Return (X, Y) of the center of cell containing provided text 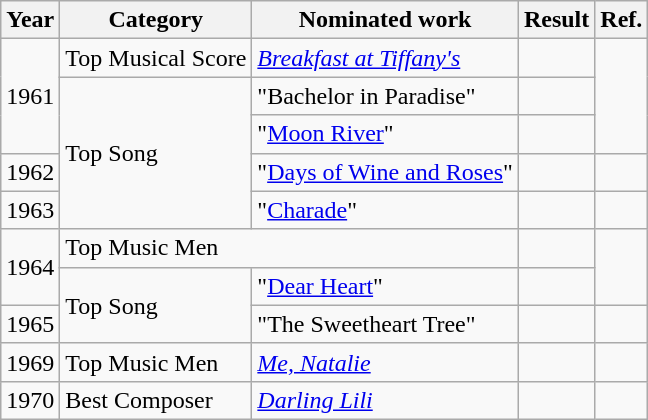
Top Musical Score (156, 58)
"Days of Wine and Roses" (386, 172)
1963 (30, 210)
"Bachelor in Paradise" (386, 96)
Best Composer (156, 400)
Me, Natalie (386, 362)
Result (556, 20)
"Moon River" (386, 134)
"Dear Heart" (386, 286)
"Charade" (386, 210)
1962 (30, 172)
Breakfast at Tiffany's (386, 58)
Category (156, 20)
Darling Lili (386, 400)
Nominated work (386, 20)
Year (30, 20)
1964 (30, 267)
1970 (30, 400)
Ref. (622, 20)
1961 (30, 96)
1965 (30, 324)
"The Sweetheart Tree" (386, 324)
1969 (30, 362)
